Provide the [X, Y] coordinate of the cell's center where the given text is located.  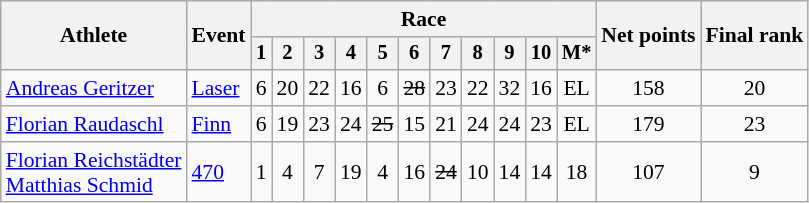
2 [288, 54]
18 [576, 172]
Net points [648, 36]
5 [383, 54]
Florian Raudaschl [94, 124]
Laser [219, 88]
Florian ReichstädterMatthias Schmid [94, 172]
28 [414, 88]
32 [510, 88]
Athlete [94, 36]
15 [414, 124]
Final rank [755, 36]
8 [478, 54]
3 [319, 54]
470 [219, 172]
Andreas Geritzer [94, 88]
Race [424, 19]
21 [446, 124]
M* [576, 54]
158 [648, 88]
Finn [219, 124]
Event [219, 36]
179 [648, 124]
25 [383, 124]
107 [648, 172]
